Find where the given text appears and provide that cell's center as [X, Y] coordinate. 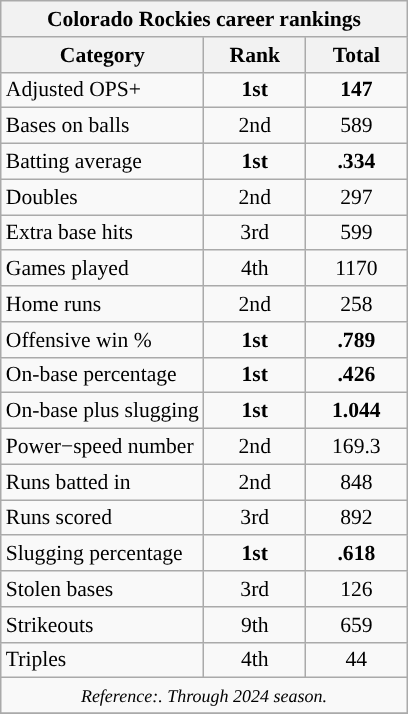
Triples [102, 660]
258 [357, 304]
126 [357, 589]
848 [357, 482]
Strikeouts [102, 625]
Bases on balls [102, 126]
Adjusted OPS+ [102, 90]
Runs scored [102, 518]
.789 [357, 340]
659 [357, 625]
892 [357, 518]
Doubles [102, 197]
Games played [102, 269]
589 [357, 126]
Power−speed number [102, 447]
Category [102, 55]
Slugging percentage [102, 554]
Batting average [102, 162]
1.044 [357, 411]
.618 [357, 554]
297 [357, 197]
599 [357, 233]
9th [255, 625]
Runs batted in [102, 482]
.334 [357, 162]
.426 [357, 375]
On-base plus slugging [102, 411]
Reference:. Through 2024 season. [204, 696]
44 [357, 660]
Total [357, 55]
169.3 [357, 447]
Offensive win % [102, 340]
Home runs [102, 304]
Stolen bases [102, 589]
1170 [357, 269]
Colorado Rockies career rankings [204, 19]
Extra base hits [102, 233]
147 [357, 90]
On-base percentage [102, 375]
Rank [255, 55]
